Pinpoint the cell where the given text exists, returning its [X, Y] midpoint coordinate. 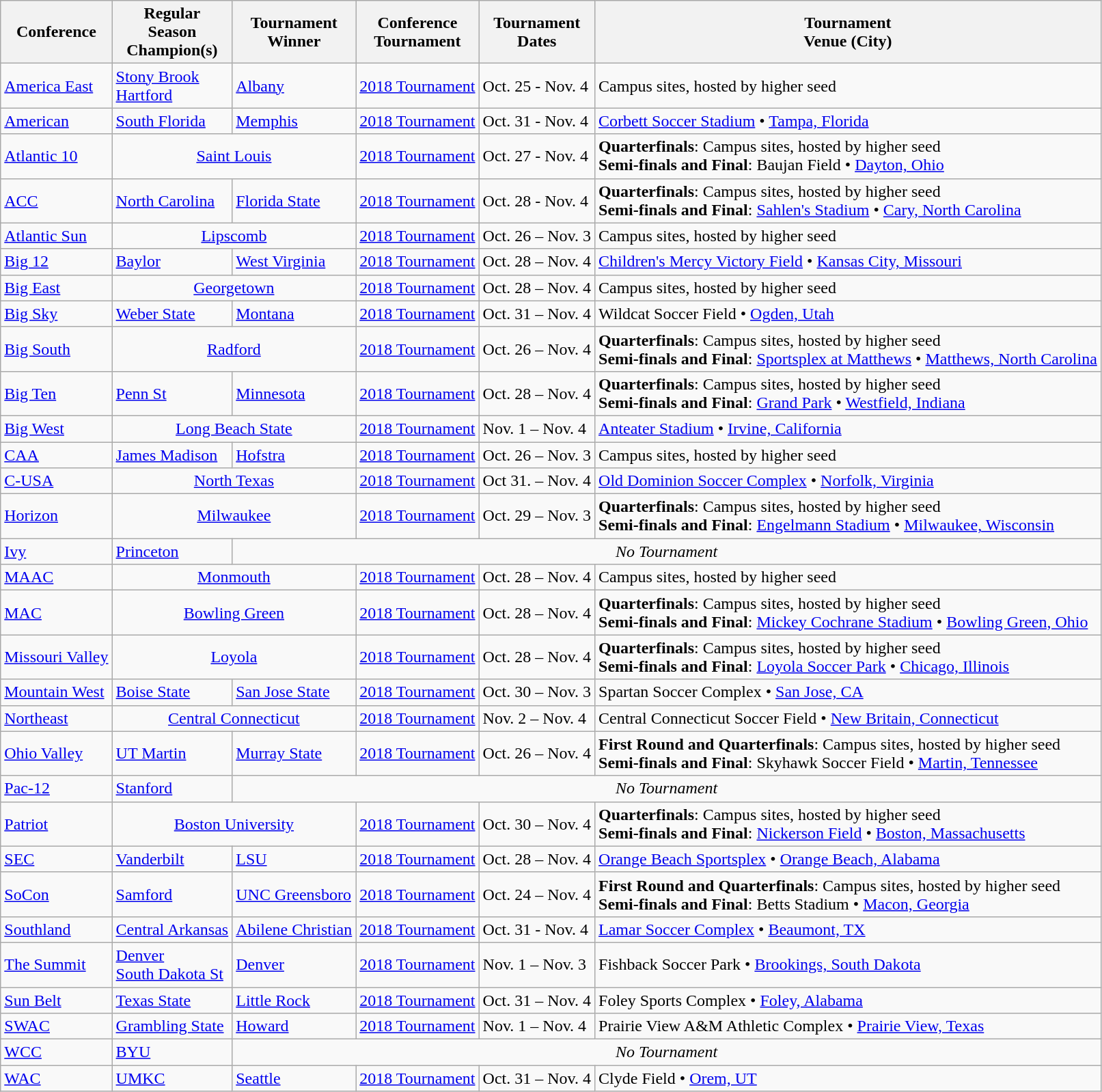
Boston University [234, 824]
Ohio Valley [56, 753]
Albany [294, 86]
Quarterfinals: Campus sites, hosted by higher seedSemi-finals and Final: Loyola Soccer Park • Chicago, Illinois [849, 657]
Big South [56, 349]
Central Connecticut [234, 718]
Prairie View A&M Athletic Complex • Prairie View, Texas [849, 1026]
Old Dominion Soccer Complex • Norfolk, Virginia [849, 481]
ACC [56, 201]
Orange Beach Sportsplex • Orange Beach, Alabama [849, 859]
Montana [294, 314]
WCC [56, 1052]
American [56, 121]
SWAC [56, 1026]
Clyde Field • Orem, UT [849, 1078]
Horizon [56, 517]
Samford [172, 894]
Nov. 2 – Nov. 4 [537, 718]
Penn St [172, 394]
LSU [294, 859]
Patriot [56, 824]
Minnesota [294, 394]
Oct. 24 – Nov. 4 [537, 894]
Hofstra [294, 454]
Spartan Soccer Complex • San Jose, CA [849, 692]
Sun Belt [56, 1000]
Weber State [172, 314]
Corbett Soccer Stadium • Tampa, Florida [849, 121]
America East [56, 86]
Children's Mercy Victory Field • Kansas City, Missouri [849, 262]
Quarterfinals: Campus sites, hosted by higher seedSemi-finals and Final: Engelmann Stadium • Milwaukee, Wisconsin [849, 517]
West Virginia [294, 262]
Big East [56, 288]
Lamar Soccer Complex • Beaumont, TX [849, 929]
South Florida [172, 121]
Quarterfinals: Campus sites, hosted by higher seedSemi-finals and Final: Baujan Field • Dayton, Ohio [849, 156]
San Jose State [294, 692]
Quarterfinals: Campus sites, hosted by higher seedSemi-finals and Final: Mickey Cochrane Stadium • Bowling Green, Ohio [849, 612]
BYU [172, 1052]
First Round and Quarterfinals: Campus sites, hosted by higher seedSemi-finals and Final: Betts Stadium • Macon, Georgia [849, 894]
Bowling Green [234, 612]
Seattle [294, 1078]
UNC Greensboro [294, 894]
Central Arkansas [172, 929]
Baylor [172, 262]
Regular Season Champion(s) [172, 32]
SEC [56, 859]
WAC [56, 1078]
Oct 31. – Nov. 4 [537, 481]
Murray State [294, 753]
Oct. 30 – Nov. 3 [537, 692]
UMKC [172, 1078]
Quarterfinals: Campus sites, hosted by higher seedSemi-finals and Final: Sahlen's Stadium • Cary, North Carolina [849, 201]
Radford [234, 349]
Big 12 [56, 262]
Princeton [172, 551]
Florida State [294, 201]
C-USA [56, 481]
Atlantic Sun [56, 236]
Southland [56, 929]
Memphis [294, 121]
Oct. 28 - Nov. 4 [537, 201]
Northeast [56, 718]
Conference Tournament [417, 32]
Howard [294, 1026]
North Carolina [172, 201]
Ivy [56, 551]
Texas State [172, 1000]
Oct. 25 - Nov. 4 [537, 86]
Tournament Venue (City) [849, 32]
Big West [56, 428]
Foley Sports Complex • Foley, Alabama [849, 1000]
North Texas [234, 481]
MAC [56, 612]
Vanderbilt [172, 859]
Mountain West [56, 692]
Denver South Dakota St [172, 965]
Lipscomb [234, 236]
Boise State [172, 692]
Little Rock [294, 1000]
Nov. 1 – Nov. 3 [537, 965]
Oct. 30 – Nov. 4 [537, 824]
TournamentDates [537, 32]
Milwaukee [234, 517]
Conference [56, 32]
Abilene Christian [294, 929]
Missouri Valley [56, 657]
Atlantic 10 [56, 156]
SoCon [56, 894]
Saint Louis [234, 156]
Oct. 27 - Nov. 4 [537, 156]
UT Martin [172, 753]
Stanford [172, 789]
Big Ten [56, 394]
First Round and Quarterfinals: Campus sites, hosted by higher seedSemi-finals and Final: Skyhawk Soccer Field • Martin, Tennessee [849, 753]
Quarterfinals: Campus sites, hosted by higher seedSemi-finals and Final: Nickerson Field • Boston, Massachusetts [849, 824]
The Summit [56, 965]
Central Connecticut Soccer Field • New Britain, Connecticut [849, 718]
Anteater Stadium • Irvine, California [849, 428]
Georgetown [234, 288]
Loyola [234, 657]
James Madison [172, 454]
Monmouth [234, 577]
Fishback Soccer Park • Brookings, South Dakota [849, 965]
Pac-12 [56, 789]
Stony BrookHartford [172, 86]
Tournament Winner [294, 32]
Long Beach State [234, 428]
Wildcat Soccer Field • Ogden, Utah [849, 314]
Quarterfinals: Campus sites, hosted by higher seedSemi-finals and Final: Sportsplex at Matthews • Matthews, North Carolina [849, 349]
Denver [294, 965]
MAAC [56, 577]
Grambling State [172, 1026]
Quarterfinals: Campus sites, hosted by higher seedSemi-finals and Final: Grand Park • Westfield, Indiana [849, 394]
Oct. 29 – Nov. 3 [537, 517]
Big Sky [56, 314]
CAA [56, 454]
